Identify which cell holds the provided text, then report its [x, y] central coordinate. 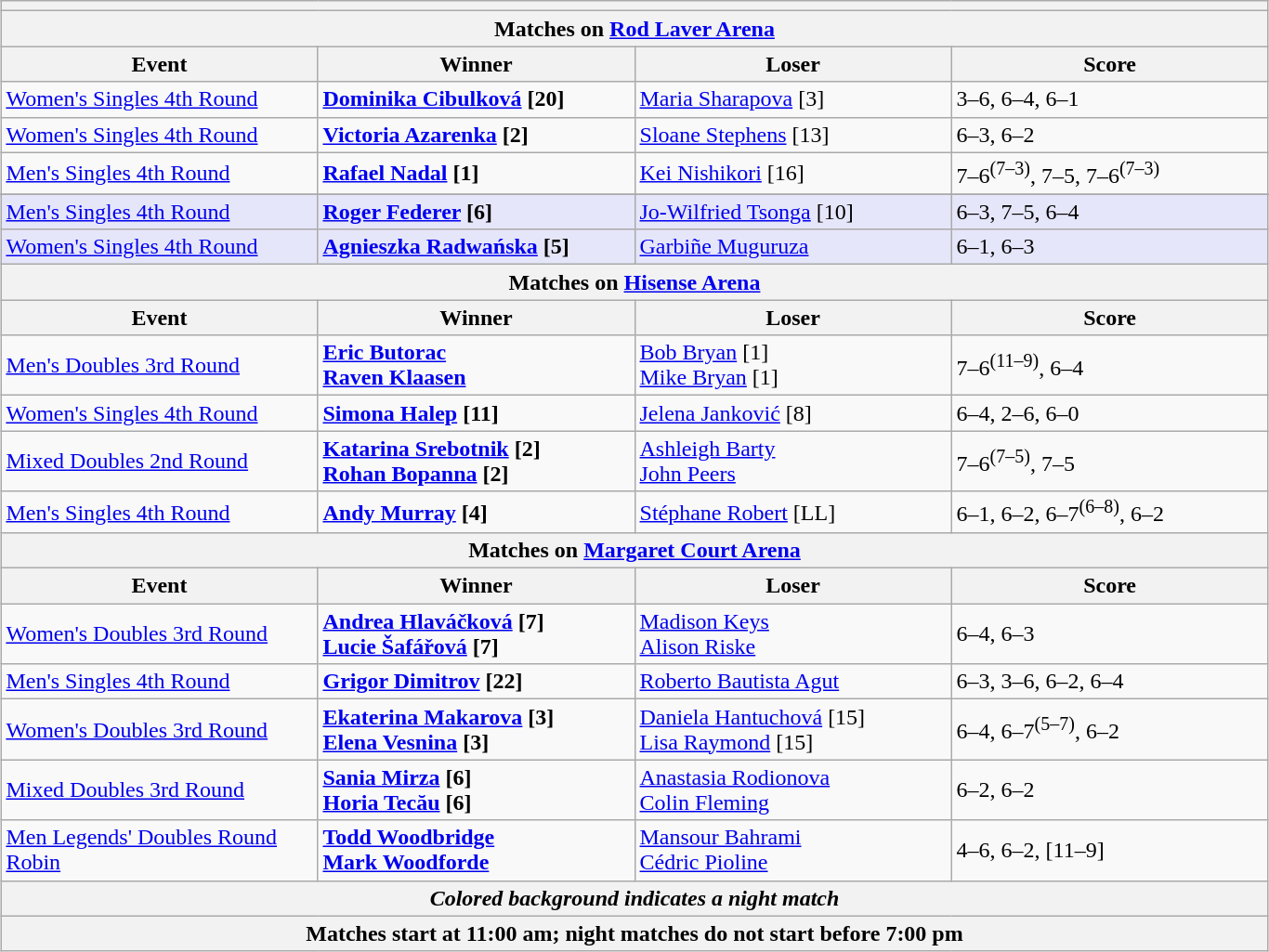
7–6(11–9), 6–4 [1109, 366]
6–3, 6–2 [1109, 135]
6–3, 7–5, 6–4 [1109, 212]
Anastasia Rodionova Colin Fleming [793, 789]
Ekaterina Makarova [3] Elena Vesnina [3] [476, 730]
Men Legends' Doubles Round Robin [160, 851]
4–6, 6–2, [11–9] [1109, 851]
7–6(7–3), 7–5, 7–6(7–3) [1109, 173]
6–4, 6–7(5–7), 6–2 [1109, 730]
6–2, 6–2 [1109, 789]
6–1, 6–3 [1109, 247]
Kei Nishikori [16] [793, 173]
7–6(7–5), 7–5 [1109, 461]
Andy Murray [4] [476, 513]
Mixed Doubles 3rd Round [160, 789]
Men's Doubles 3rd Round [160, 366]
Katarina Srebotnik [2] Rohan Bopanna [2] [476, 461]
Eric Butorac Raven Klaasen [476, 366]
3–6, 6–4, 6–1 [1109, 99]
6–3, 3–6, 6–2, 6–4 [1109, 682]
Grigor Dimitrov [22] [476, 682]
Sania Mirza [6] Horia Tecău [6] [476, 789]
Todd Woodbridge Mark Woodforde [476, 851]
Matches on Margaret Court Arena [634, 551]
6–1, 6–2, 6–7(6–8), 6–2 [1109, 513]
Rafael Nadal [1] [476, 173]
Sloane Stephens [13] [793, 135]
Roberto Bautista Agut [793, 682]
Mixed Doubles 2nd Round [160, 461]
Roger Federer [6] [476, 212]
Garbiñe Muguruza [793, 247]
Mansour Bahrami Cédric Pioline [793, 851]
Dominika Cibulková [20] [476, 99]
Jo-Wilfried Tsonga [10] [793, 212]
Victoria Azarenka [2] [476, 135]
Matches on Rod Laver Arena [634, 29]
6–4, 6–3 [1109, 633]
Matches on Hisense Arena [634, 282]
Colored background indicates a night match [634, 898]
Daniela Hantuchová [15] Lisa Raymond [15] [793, 730]
6–4, 2–6, 6–0 [1109, 413]
Matches start at 11:00 am; night matches do not start before 7:00 pm [634, 933]
Stéphane Robert [LL] [793, 513]
Madison Keys Alison Riske [793, 633]
Andrea Hlaváčková [7] Lucie Šafářová [7] [476, 633]
Simona Halep [11] [476, 413]
Bob Bryan [1] Mike Bryan [1] [793, 366]
Ashleigh Barty John Peers [793, 461]
Maria Sharapova [3] [793, 99]
Jelena Janković [8] [793, 413]
Agnieszka Radwańska [5] [476, 247]
